Output the (X, Y) coordinate of the center of the cell containing the given text.  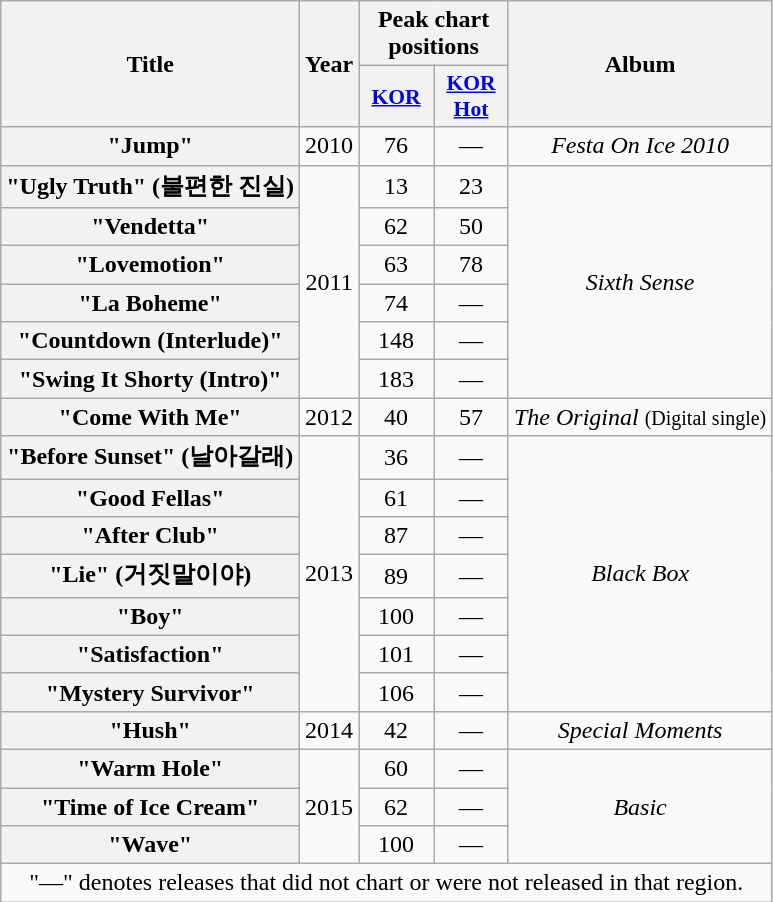
42 (396, 730)
74 (396, 303)
2014 (330, 730)
78 (472, 265)
2015 (330, 806)
76 (396, 146)
63 (396, 265)
13 (396, 186)
"Hush" (150, 730)
"Good Fellas" (150, 497)
Peak chart positions (434, 34)
"Warm Hole" (150, 768)
60 (396, 768)
2011 (330, 282)
50 (472, 227)
"Mystery Survivor" (150, 692)
Black Box (640, 574)
36 (396, 458)
"Vendetta" (150, 227)
2012 (330, 417)
87 (396, 536)
Basic (640, 806)
"Wave" (150, 845)
148 (396, 341)
"Lovemotion" (150, 265)
Sixth Sense (640, 282)
"Boy" (150, 616)
Title (150, 64)
KOR Hot (472, 96)
"Satisfaction" (150, 654)
"La Boheme" (150, 303)
"After Club" (150, 536)
"Before Sunset" (날아갈래) (150, 458)
"Jump" (150, 146)
Album (640, 64)
Festa On Ice 2010 (640, 146)
40 (396, 417)
106 (396, 692)
183 (396, 379)
KOR (396, 96)
Year (330, 64)
"Countdown (Interlude)" (150, 341)
Special Moments (640, 730)
"Swing It Shorty (Intro)" (150, 379)
"Time of Ice Cream" (150, 807)
61 (396, 497)
101 (396, 654)
23 (472, 186)
"Come With Me" (150, 417)
"Lie" (거짓말이야) (150, 576)
57 (472, 417)
The Original (Digital single) (640, 417)
89 (396, 576)
2013 (330, 574)
"Ugly Truth" (불편한 진실) (150, 186)
2010 (330, 146)
"—" denotes releases that did not chart or were not released in that region. (386, 883)
